Search for the cell housing the specified text and yield its [X, Y] center coordinate. 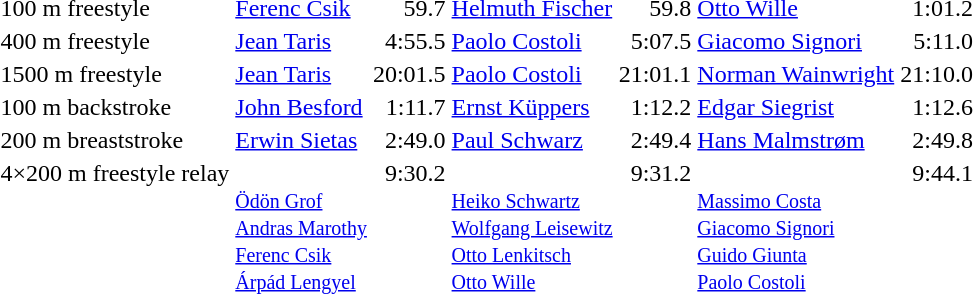
Ernst Küppers [532, 107]
Erwin Sietas [302, 140]
5:07.5 [655, 41]
Norman Wainwright [796, 74]
Giacomo Signori [796, 41]
21:01.1 [655, 74]
Paul Schwarz [532, 140]
20:01.5 [409, 74]
4:55.5 [409, 41]
Hans Malmstrøm [796, 140]
John Besford [302, 107]
Edgar Siegrist [796, 107]
1:11.7 [409, 107]
2:49.4 [655, 140]
1:12.2 [655, 107]
2:49.0 [409, 140]
